Find where the given text appears and provide that cell's center as (X, Y) coordinate. 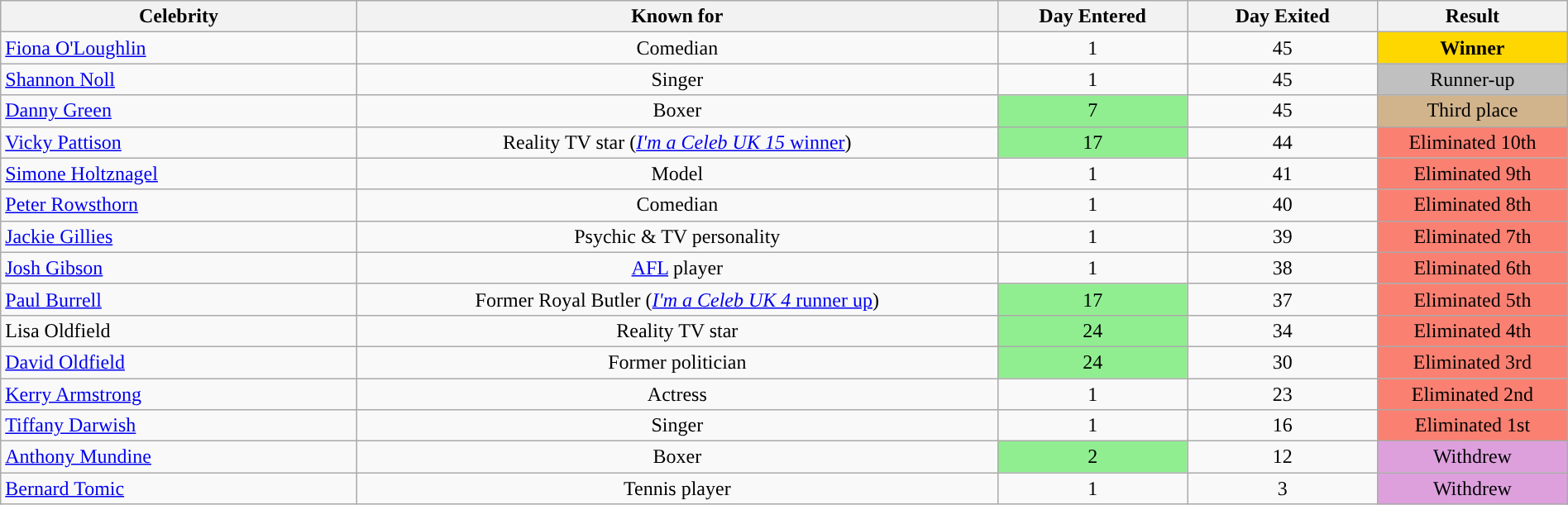
23 (1283, 394)
Psychic & TV personality (676, 236)
Anthony Mundine (179, 457)
Tiffany Darwish (179, 426)
Peter Rowsthorn (179, 205)
16 (1283, 426)
Known for (676, 17)
Josh Gibson (179, 268)
Reality TV star (I'm a Celeb UK 15 winner) (676, 142)
Eliminated 6th (1473, 268)
Eliminated 10th (1473, 142)
Jackie Gillies (179, 236)
39 (1283, 236)
Eliminated 8th (1473, 205)
7 (1092, 111)
Day Entered (1092, 17)
Third place (1473, 111)
Celebrity (179, 17)
Fiona O'Loughlin (179, 48)
Reality TV star (676, 331)
3 (1283, 488)
Lisa Oldfield (179, 331)
30 (1283, 362)
Former politician (676, 362)
Shannon Noll (179, 79)
Winner (1473, 48)
Eliminated 7th (1473, 236)
Bernard Tomic (179, 488)
Eliminated 4th (1473, 331)
Result (1473, 17)
David Oldfield (179, 362)
Kerry Armstrong (179, 394)
Eliminated 2nd (1473, 394)
AFL player (676, 268)
2 (1092, 457)
40 (1283, 205)
Eliminated 3rd (1473, 362)
Runner-up (1473, 79)
41 (1283, 174)
34 (1283, 331)
Vicky Pattison (179, 142)
Eliminated 9th (1473, 174)
38 (1283, 268)
Eliminated 5th (1473, 299)
Tennis player (676, 488)
Eliminated 1st (1473, 426)
37 (1283, 299)
12 (1283, 457)
Day Exited (1283, 17)
44 (1283, 142)
Model (676, 174)
Former Royal Butler (I'm a Celeb UK 4 runner up) (676, 299)
Danny Green (179, 111)
Actress (676, 394)
Simone Holtznagel (179, 174)
Paul Burrell (179, 299)
